Identify which cell holds the provided text, then report its (X, Y) central coordinate. 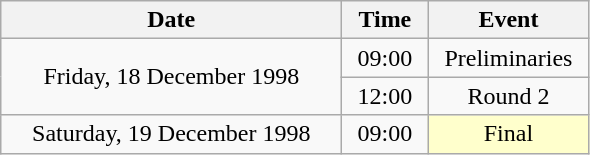
Final (508, 134)
Round 2 (508, 96)
Saturday, 19 December 1998 (172, 134)
12:00 (385, 96)
Time (385, 20)
Date (172, 20)
Friday, 18 December 1998 (172, 77)
Event (508, 20)
Preliminaries (508, 58)
